Extract the [x, y] coordinate from the center of the cell holding the provided text.  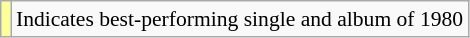
Indicates best-performing single and album of 1980 [240, 19]
